Scan for the cell matching the given text and deliver its [x, y] coordinate at center. 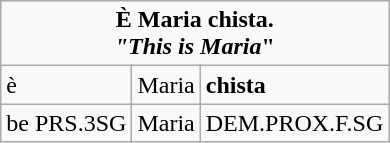
be PRS.3SG [66, 123]
DEM.PROX.F.SG [294, 123]
chista [294, 85]
È Maria chista."This is Maria" [195, 34]
è [66, 85]
